Return (X, Y) of the center of cell containing provided text 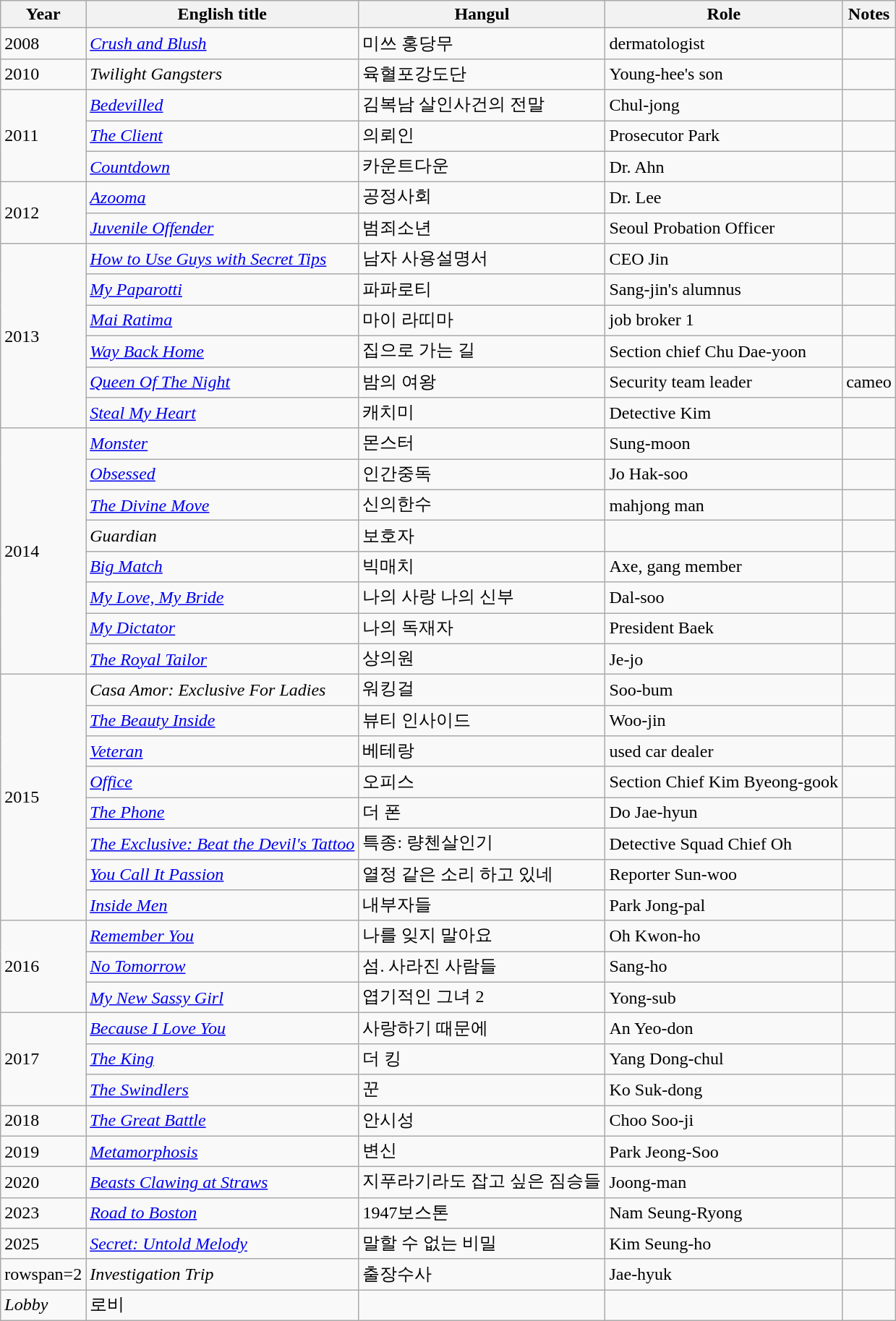
변신 (482, 1151)
My Paparotti (223, 289)
집으로 가는 길 (482, 351)
상의원 (482, 659)
Joong-man (724, 1183)
Investigation Trip (223, 1274)
Sang-jin's alumnus (724, 289)
출장수사 (482, 1274)
Detective Kim (724, 414)
The King (223, 1059)
Inside Men (223, 905)
Jo Hak-soo (724, 474)
cameo (869, 382)
Sung-moon (724, 444)
미쓰 홍당무 (482, 43)
열정 같은 소리 하고 있네 (482, 875)
Section Chief Kim Byeong-gook (724, 782)
Role (724, 14)
No Tomorrow (223, 967)
Je-jo (724, 659)
밤의 여왕 (482, 382)
Choo Soo-ji (724, 1121)
더 킹 (482, 1059)
The Divine Move (223, 505)
2008 (43, 43)
2023 (43, 1213)
Woo-jin (724, 720)
My New Sassy Girl (223, 998)
Do Jae-hyun (724, 813)
Metamorphosis (223, 1151)
Monster (223, 444)
Notes (869, 14)
Dr. Lee (724, 198)
나의 사랑 나의 신부 (482, 597)
캐치미 (482, 414)
Crush and Blush (223, 43)
파파로티 (482, 289)
로비 (223, 1306)
Yong-sub (724, 998)
신의한수 (482, 505)
Park Jeong-Soo (724, 1151)
Beasts Clawing at Straws (223, 1183)
1947보스톤 (482, 1213)
2014 (43, 551)
2025 (43, 1244)
섬. 사라진 사람들 (482, 967)
Juvenile Offender (223, 228)
2019 (43, 1151)
몬스터 (482, 444)
Axe, gang member (724, 567)
Detective Squad Chief Oh (724, 843)
job broker 1 (724, 321)
Big Match (223, 567)
My Love, My Bride (223, 597)
2010 (43, 74)
Remember You (223, 936)
공정사회 (482, 198)
Jae-hyuk (724, 1274)
You Call It Passion (223, 875)
사랑하기 때문에 (482, 1028)
뷰티 인사이드 (482, 720)
Year (43, 14)
Steal My Heart (223, 414)
꾼 (482, 1090)
말할 수 없는 비밀 (482, 1244)
2015 (43, 798)
Bedevilled (223, 106)
Hangul (482, 14)
2018 (43, 1121)
Twilight Gangsters (223, 74)
의뢰인 (482, 136)
Guardian (223, 536)
지푸라기라도 잡고 싶은 짐승들 (482, 1183)
dermatologist (724, 43)
Oh Kwon-ho (724, 936)
특종: 량첸살인기 (482, 843)
Dr. Ahn (724, 166)
내부자들 (482, 905)
Chul-jong (724, 106)
워킹걸 (482, 690)
Prosecutor Park (724, 136)
Seoul Probation Officer (724, 228)
Road to Boston (223, 1213)
An Yeo-don (724, 1028)
Lobby (43, 1306)
Nam Seung-Ryong (724, 1213)
Mai Ratima (223, 321)
빅매치 (482, 567)
The Beauty Inside (223, 720)
used car dealer (724, 752)
베테랑 (482, 752)
The Swindlers (223, 1090)
안시성 (482, 1121)
How to Use Guys with Secret Tips (223, 259)
Ko Suk-dong (724, 1090)
Section chief Chu Dae-yoon (724, 351)
나를 잊지 말아요 (482, 936)
Reporter Sun-woo (724, 875)
Veteran (223, 752)
My Dictator (223, 629)
2011 (43, 136)
오피스 (482, 782)
2017 (43, 1059)
인간중독 (482, 474)
English title (223, 14)
Office (223, 782)
나의 독재자 (482, 629)
President Baek (724, 629)
Obsessed (223, 474)
범죄소년 (482, 228)
Dal-soo (724, 597)
Kim Seung-ho (724, 1244)
Sang-ho (724, 967)
카운트다운 (482, 166)
김복남 살인사건의 전말 (482, 106)
더 폰 (482, 813)
Queen Of The Night (223, 382)
Countdown (223, 166)
The Exclusive: Beat the Devil's Tattoo (223, 843)
2013 (43, 335)
mahjong man (724, 505)
Park Jong-pal (724, 905)
남자 사용설명서 (482, 259)
엽기적인 그녀 2 (482, 998)
Soo-bum (724, 690)
Casa Amor: Exclusive For Ladies (223, 690)
Security team leader (724, 382)
Secret: Untold Melody (223, 1244)
rowspan=2 (43, 1274)
2012 (43, 213)
Yang Dong-chul (724, 1059)
Azooma (223, 198)
The Great Battle (223, 1121)
The Client (223, 136)
Young-hee's son (724, 74)
CEO Jin (724, 259)
2016 (43, 967)
육혈포강도단 (482, 74)
The Royal Tailor (223, 659)
Because I Love You (223, 1028)
보호자 (482, 536)
마이 라띠마 (482, 321)
Way Back Home (223, 351)
The Phone (223, 813)
2020 (43, 1183)
